Scan for the cell matching the given text and deliver its [X, Y] coordinate at center. 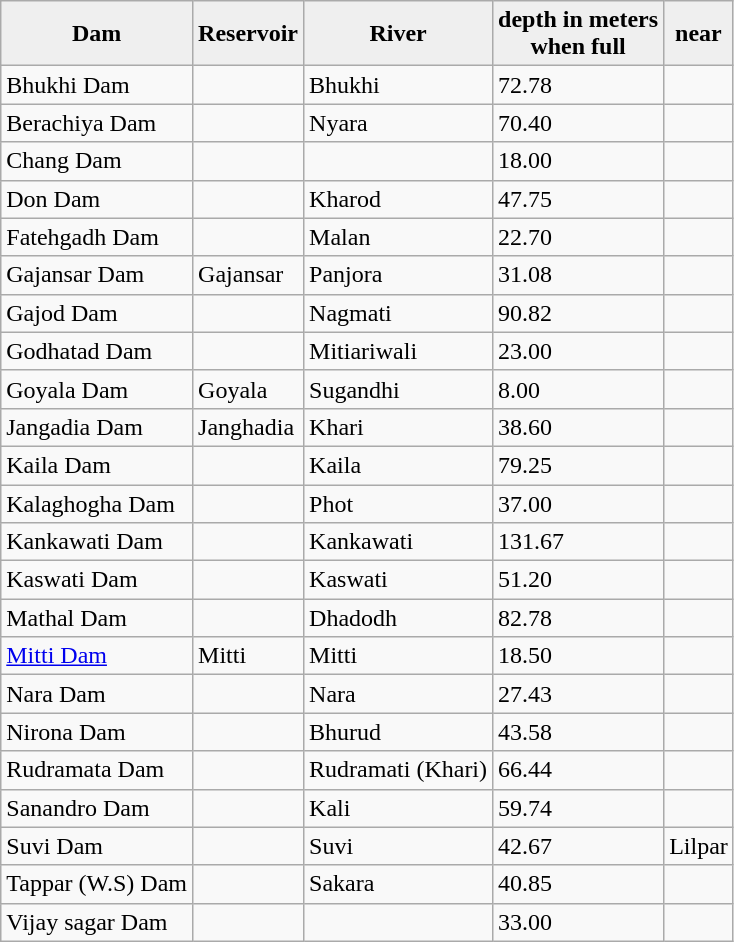
Goyala Dam [97, 389]
depth in meterswhen full [578, 34]
82.78 [578, 618]
51.20 [578, 580]
Nyara [398, 123]
Sakara [398, 884]
131.67 [578, 542]
18.50 [578, 656]
59.74 [578, 808]
Kankawati [398, 542]
Bhurud [398, 732]
near [699, 34]
31.08 [578, 275]
Nara [398, 694]
Nagmati [398, 313]
47.75 [578, 199]
90.82 [578, 313]
Kankawati Dam [97, 542]
Bhukhi [398, 85]
66.44 [578, 770]
River [398, 34]
40.85 [578, 884]
Jangadia Dam [97, 427]
Vijay sagar Dam [97, 922]
Dhadodh [398, 618]
Kaswati Dam [97, 580]
Gajod Dam [97, 313]
27.43 [578, 694]
Bhukhi Dam [97, 85]
Malan [398, 237]
Gajansar [248, 275]
Gajansar Dam [97, 275]
Godhatad Dam [97, 351]
Rudramata Dam [97, 770]
18.00 [578, 161]
Don Dam [97, 199]
Kaila Dam [97, 465]
Kaswati [398, 580]
37.00 [578, 503]
Tappar (W.S) Dam [97, 884]
Phot [398, 503]
Panjora [398, 275]
72.78 [578, 85]
79.25 [578, 465]
Khari [398, 427]
Sugandhi [398, 389]
Kalaghogha Dam [97, 503]
Berachiya Dam [97, 123]
33.00 [578, 922]
Kali [398, 808]
Kharod [398, 199]
Lilpar [699, 846]
Sanandro Dam [97, 808]
22.70 [578, 237]
Rudramati (Khari) [398, 770]
Dam [97, 34]
43.58 [578, 732]
Kaila [398, 465]
Nirona Dam [97, 732]
Suvi Dam [97, 846]
Suvi [398, 846]
Chang Dam [97, 161]
Nara Dam [97, 694]
Mathal Dam [97, 618]
Mitti Dam [97, 656]
Fatehgadh Dam [97, 237]
Mitiariwali [398, 351]
Goyala [248, 389]
42.67 [578, 846]
23.00 [578, 351]
70.40 [578, 123]
Reservoir [248, 34]
8.00 [578, 389]
38.60 [578, 427]
Janghadia [248, 427]
